Return (X, Y) of the center of cell containing provided text 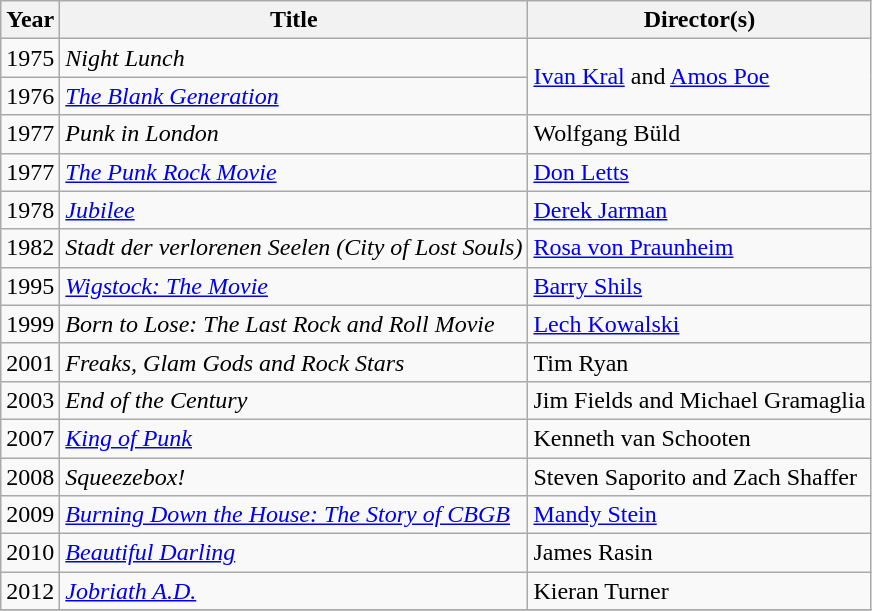
2010 (30, 553)
2008 (30, 477)
Title (294, 20)
1999 (30, 324)
Kieran Turner (700, 591)
Director(s) (700, 20)
1978 (30, 210)
Year (30, 20)
Freaks, Glam Gods and Rock Stars (294, 362)
Stadt der verlorenen Seelen (City of Lost Souls) (294, 248)
The Blank Generation (294, 96)
Jim Fields and Michael Gramaglia (700, 400)
1975 (30, 58)
2001 (30, 362)
Squeezebox! (294, 477)
Born to Lose: The Last Rock and Roll Movie (294, 324)
Don Letts (700, 172)
King of Punk (294, 438)
Steven Saporito and Zach Shaffer (700, 477)
2007 (30, 438)
1995 (30, 286)
2012 (30, 591)
Beautiful Darling (294, 553)
The Punk Rock Movie (294, 172)
End of the Century (294, 400)
Wolfgang Büld (700, 134)
Kenneth van Schooten (700, 438)
2009 (30, 515)
Rosa von Praunheim (700, 248)
Punk in London (294, 134)
Derek Jarman (700, 210)
1976 (30, 96)
1982 (30, 248)
Tim Ryan (700, 362)
Night Lunch (294, 58)
Jubilee (294, 210)
Wigstock: The Movie (294, 286)
Ivan Kral and Amos Poe (700, 77)
2003 (30, 400)
James Rasin (700, 553)
Lech Kowalski (700, 324)
Burning Down the House: The Story of CBGB (294, 515)
Mandy Stein (700, 515)
Barry Shils (700, 286)
Jobriath A.D. (294, 591)
